Return [x, y] of the center of cell containing provided text 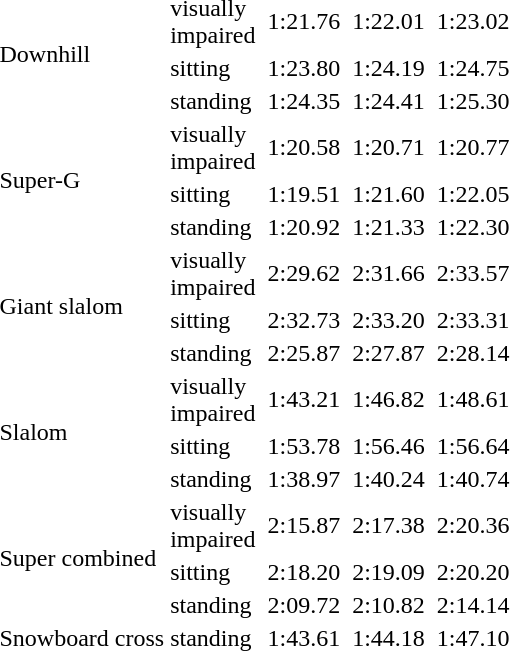
1:23.80 [304, 68]
1:20.58 [304, 148]
2:31.66 [389, 274]
1:21.60 [389, 194]
1:24.41 [389, 101]
1:46.82 [389, 400]
2:09.72 [304, 605]
1:24.35 [304, 101]
1:20.71 [389, 148]
1:40.24 [389, 479]
1:19.51 [304, 194]
2:17.38 [389, 526]
2:29.62 [304, 274]
1:56.46 [389, 446]
2:18.20 [304, 572]
1:53.78 [304, 446]
2:15.87 [304, 526]
1:24.19 [389, 68]
1:20.92 [304, 227]
2:25.87 [304, 353]
1:38.97 [304, 479]
2:10.82 [389, 605]
2:19.09 [389, 572]
1:21.33 [389, 227]
1:43.21 [304, 400]
2:27.87 [389, 353]
2:32.73 [304, 320]
2:33.20 [389, 320]
